Determine the [x, y] coordinate at the center of the cell enclosing the given text.  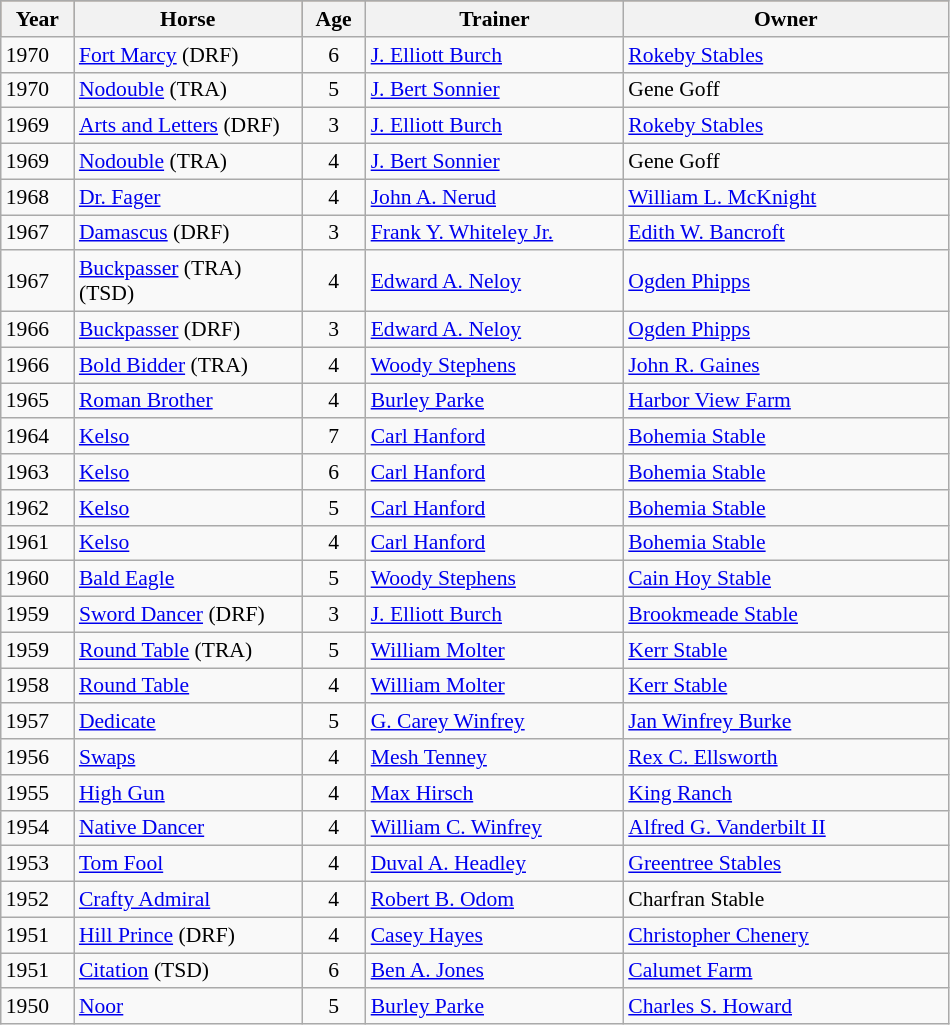
Bold Bidder (TRA) [188, 365]
Edith W. Bancroft [786, 233]
Harbor View Farm [786, 401]
Rex C. Ellsworth [786, 757]
Round Table [188, 686]
Charfran Stable [786, 900]
1957 [38, 722]
1950 [38, 1007]
Swaps [188, 757]
Frank Y. Whiteley Jr. [495, 233]
Charles S. Howard [786, 1007]
Hill Prince (DRF) [188, 935]
Round Table (TRA) [188, 650]
Ben A. Jones [495, 971]
Buckpasser (DRF) [188, 330]
Sword Dancer (DRF) [188, 615]
1952 [38, 900]
Dedicate [188, 722]
1954 [38, 828]
Calumet Farm [786, 971]
G. Carey Winfrey [495, 722]
1965 [38, 401]
Christopher Chenery [786, 935]
Citation (TSD) [188, 971]
1955 [38, 793]
1961 [38, 543]
Brookmeade Stable [786, 615]
Roman Brother [188, 401]
William L. McKnight [786, 197]
Fort Marcy (DRF) [188, 55]
Horse [188, 19]
Jan Winfrey Burke [786, 722]
Robert B. Odom [495, 900]
Native Dancer [188, 828]
Crafty Admiral [188, 900]
1962 [38, 508]
Damascus (DRF) [188, 233]
High Gun [188, 793]
Mesh Tenney [495, 757]
1958 [38, 686]
Owner [786, 19]
1956 [38, 757]
1968 [38, 197]
Casey Hayes [495, 935]
Age [334, 19]
7 [334, 437]
Cain Hoy Stable [786, 579]
1953 [38, 864]
1963 [38, 472]
Dr. Fager [188, 197]
King Ranch [786, 793]
William C. Winfrey [495, 828]
Trainer [495, 19]
Noor [188, 1007]
1960 [38, 579]
Alfred G. Vanderbilt II [786, 828]
Tom Fool [188, 864]
Year [38, 19]
1964 [38, 437]
Buckpasser (TRA) (TSD) [188, 282]
Duval A. Headley [495, 864]
Arts and Letters (DRF) [188, 126]
Max Hirsch [495, 793]
John R. Gaines [786, 365]
Greentree Stables [786, 864]
John A. Nerud [495, 197]
Bald Eagle [188, 579]
